Identify which cell holds the provided text, then report its [X, Y] central coordinate. 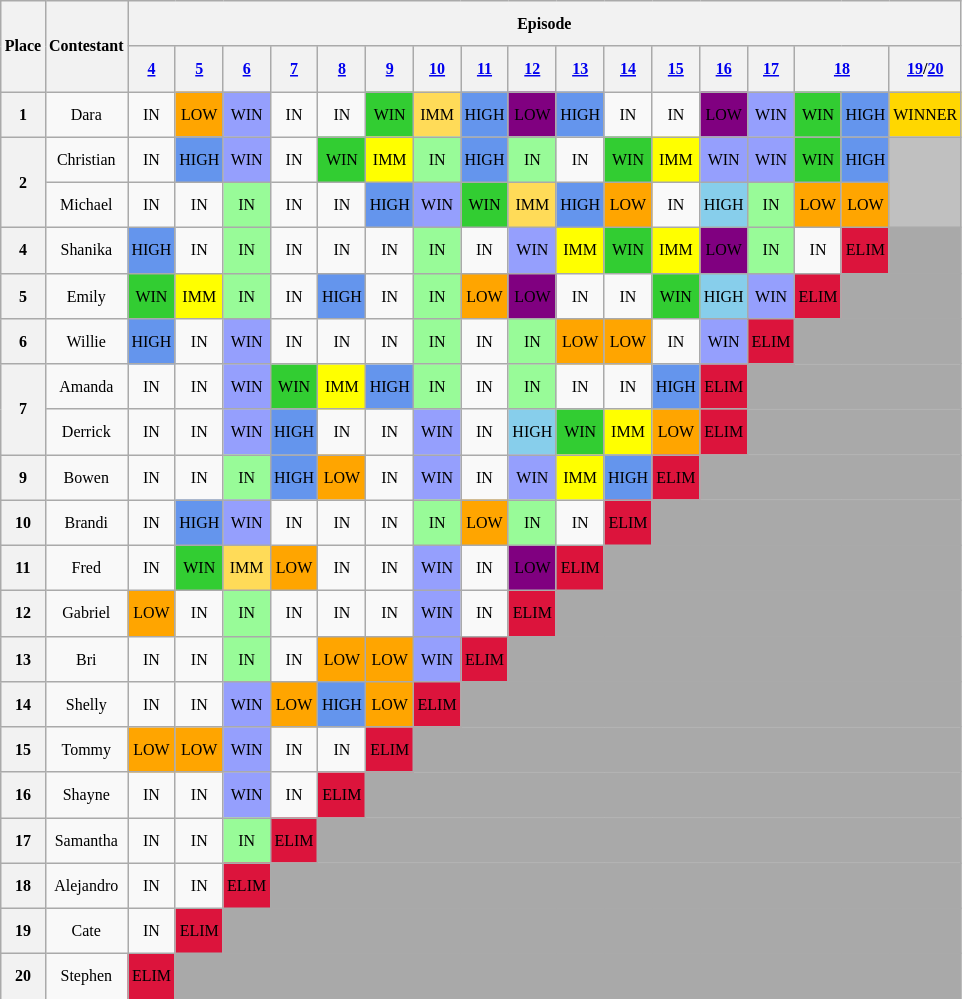
19/20 [925, 68]
Willie [86, 340]
19 [23, 930]
Christian [86, 160]
Fred [86, 568]
8 [342, 68]
1 [23, 114]
Michael [86, 204]
Brandi [86, 522]
Stephen [86, 976]
Amanda [86, 386]
Samantha [86, 840]
Shanika [86, 250]
Gabriel [86, 612]
WINNER [925, 114]
Alejandro [86, 886]
Cate [86, 930]
Derrick [86, 432]
Episode [545, 22]
Tommy [86, 748]
Dara [86, 114]
Shayne [86, 794]
Shelly [86, 704]
Bri [86, 658]
Bowen [86, 476]
2 [23, 182]
Emily [86, 296]
Place [23, 46]
20 [23, 976]
Contestant [86, 46]
